Capture the cell that displays the provided text and extract its [X, Y] central coordinate. 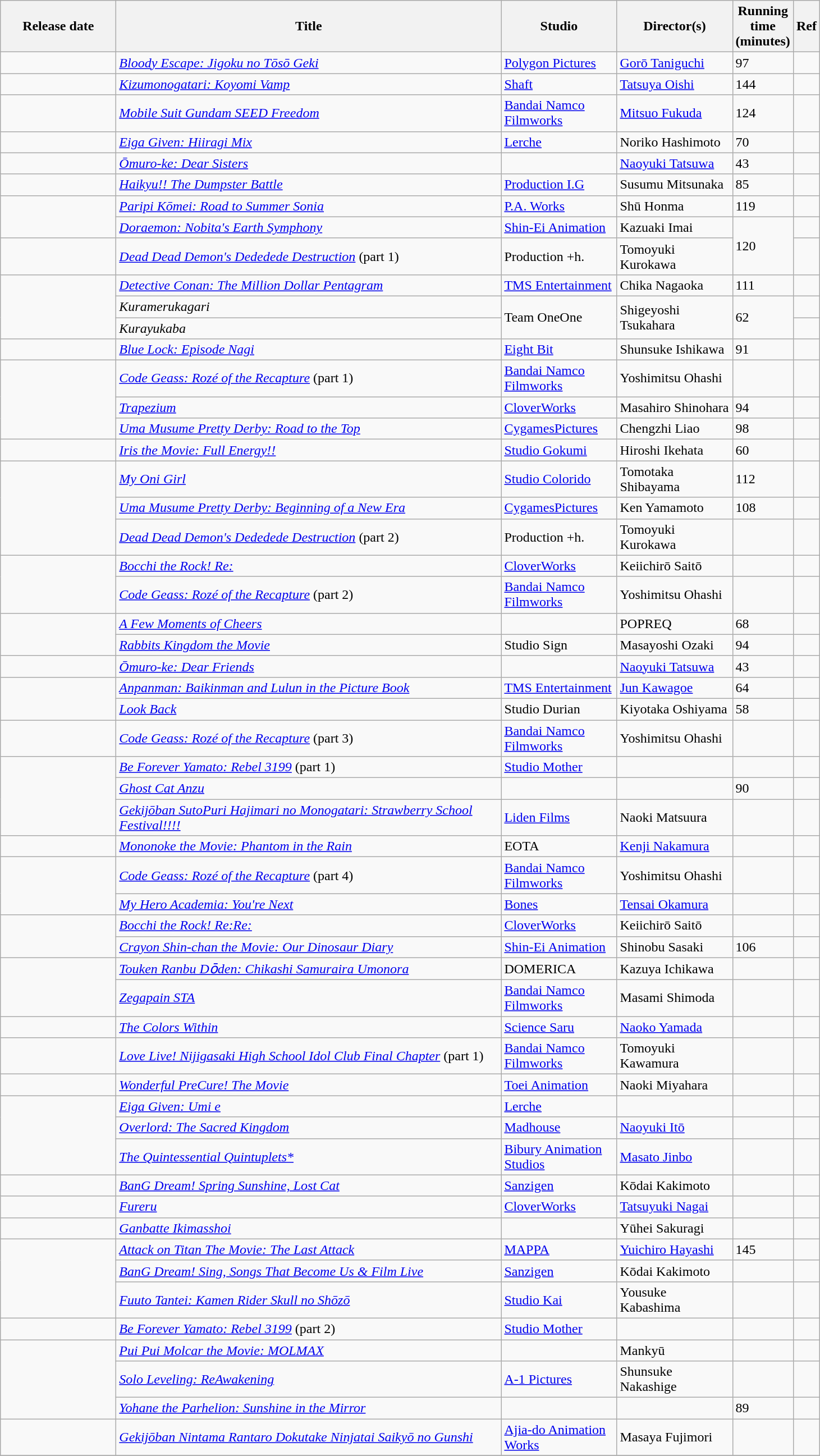
Eight Bit [559, 350]
Tatsuya Oishi [675, 84]
The Quintessential Quintuplets* [309, 1156]
BanG Dream! Sing, Songs That Become Us & Film Live [309, 1271]
Kuramerukagari [309, 306]
Yūhei Sakuragi [675, 1228]
70 [763, 142]
Tomotaka Shibayama [675, 479]
Naoki Matsuura [675, 817]
Liden Films [559, 817]
EOTA [559, 846]
Eiga Given: Hiiragi Mix [309, 142]
Look Back [309, 709]
Naoyuki Itō [675, 1128]
Eiga Given: Umi e [309, 1106]
85 [763, 185]
Kizumonogatari: Koyomi Vamp [309, 84]
Studio Gokumi [559, 450]
Bones [559, 904]
60 [763, 450]
Studio [559, 26]
Studio Durian [559, 709]
Ōmuro-ke: Dear Sisters [309, 163]
Fureru [309, 1207]
Mononoke the Movie: Phantom in the Rain [309, 846]
Trapezium [309, 408]
A-1 Pictures [559, 1380]
Kenji Nakamura [675, 846]
Gekijōban SutoPuri Hajimari no Monogatari: Strawberry School Festival!!!! [309, 817]
Dead Dead Demon's Dededede Destruction (part 2) [309, 537]
62 [763, 317]
Kazuya Ichikawa [675, 969]
Haikyu!! The Dumpster Battle [309, 185]
Masaya Fujimori [675, 1437]
Iris the Movie: Full Energy!! [309, 450]
Blue Lock: Episode Nagi [309, 350]
Attack on Titan The Movie: The Last Attack [309, 1249]
Team OneOne [559, 317]
120 [763, 246]
Mankyū [675, 1350]
Director(s) [675, 26]
Shunsuke Ishikawa [675, 350]
Kurayukaba [309, 328]
Touken Ranbu Dо̄den: Chikashi Samuraira Umonora [309, 969]
Pui Pui Molcar the Movie: MOLMAX [309, 1350]
Kiyotaka Oshiyama [675, 709]
Solo Leveling: ReAwakening [309, 1380]
A Few Moments of Cheers [309, 624]
Crayon Shin-chan the Movie: Our Dinosaur Diary [309, 947]
Overlord: The Sacred Kingdom [309, 1128]
Studio Kai [559, 1300]
BanG Dream! Spring Sunshine, Lost Cat [309, 1185]
Mitsuo Fukuda [675, 113]
Hiroshi Ikehata [675, 450]
Paripi Kōmei: Road to Summer Sonia [309, 206]
My Hero Academia: You're Next [309, 904]
P.A. Works [559, 206]
Love Live! Nijigasaki High School Idol Club Final Chapter (part 1) [309, 1056]
Madhouse [559, 1128]
124 [763, 113]
Masami Shimoda [675, 998]
Masayoshi Ozaki [675, 645]
Shunsuke Nakashige [675, 1380]
Ajia-do Animation Works [559, 1437]
Ken Yamamoto [675, 508]
Fuuto Tantei: Kamen Rider Skull no Shōzō [309, 1300]
119 [763, 206]
68 [763, 624]
Zegapain STA [309, 998]
Yuichiro Hayashi [675, 1249]
Studio Colorido [559, 479]
Naoko Yamada [675, 1027]
111 [763, 285]
Susumu Mitsunaka [675, 185]
Gekijōban Nintama Rantaro Dokutake Ninjatai Saikyō no Gunshi [309, 1437]
Tatsuyuki Nagai [675, 1207]
Be Forever Yamato: Rebel 3199 (part 1) [309, 767]
Bocchi the Rock! Re: [309, 566]
90 [763, 789]
Yohane the Parhelion: Sunshine in the Mirror [309, 1408]
Ōmuro-ke: Dear Friends [309, 666]
My Oni Girl [309, 479]
Ghost Cat Anzu [309, 789]
58 [763, 709]
Doraemon: Nobita's Earth Symphony [309, 227]
91 [763, 350]
Code Geass: Rozé of the Recapture (part 1) [309, 378]
Title [309, 26]
Science Saru [559, 1027]
Detective Conan: The Million Dollar Pentagram [309, 285]
Chengzhi Liao [675, 429]
Uma Musume Pretty Derby: Road to the Top [309, 429]
Ref [806, 26]
98 [763, 429]
Code Geass: Rozé of the Recapture (part 2) [309, 595]
Ganbatte Ikimasshoi [309, 1228]
Rabbits Kingdom the Movie [309, 645]
145 [763, 1249]
Anpanman: Baikinman and Lulun in the Picture Book [309, 688]
Tensai Okamura [675, 904]
106 [763, 947]
Studio Sign [559, 645]
108 [763, 508]
Masahiro Shinohara [675, 408]
89 [763, 1408]
Wonderful PreCure! The Movie [309, 1085]
Chika Nagaoka [675, 285]
64 [763, 688]
DOMERICA [559, 969]
Shinobu Sasaki [675, 947]
Polygon Pictures [559, 63]
Toei Animation [559, 1085]
Shaft [559, 84]
Noriko Hashimoto [675, 142]
Naoki Miyahara [675, 1085]
POPREQ [675, 624]
Bloody Escape: Jigoku no Tōsō Geki [309, 63]
Mobile Suit Gundam SEED Freedom [309, 113]
Running time (minutes) [763, 26]
144 [763, 84]
Dead Dead Demon's Dededede Destruction (part 1) [309, 256]
Release date [58, 26]
MAPPA [559, 1249]
Be Forever Yamato: Rebel 3199 (part 2) [309, 1329]
Code Geass: Rozé of the Recapture (part 3) [309, 738]
Gorō Taniguchi [675, 63]
Kazuaki Imai [675, 227]
Bocchi the Rock! Re:Re: [309, 926]
97 [763, 63]
Bibury Animation Studios [559, 1156]
Jun Kawagoe [675, 688]
Uma Musume Pretty Derby: Beginning of a New Era [309, 508]
Shū Honma [675, 206]
Code Geass: Rozé of the Recapture (part 4) [309, 876]
Shigeyoshi Tsukahara [675, 317]
Tomoyuki Kawamura [675, 1056]
112 [763, 479]
Production I.G [559, 185]
Yousuke Kabashima [675, 1300]
The Colors Within [309, 1027]
Masato Jinbo [675, 1156]
